For the text-containing cell, return its midpoint in [X, Y] coordinate format. 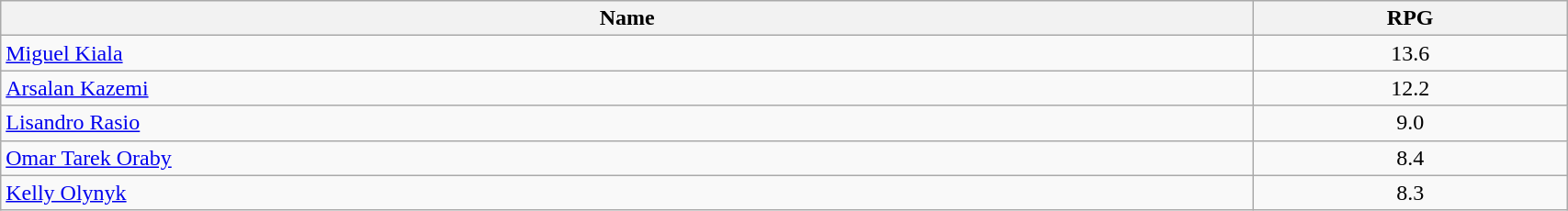
Miguel Kiala [627, 53]
RPG [1411, 18]
Lisandro Rasio [627, 123]
Omar Tarek Oraby [627, 158]
Kelly Olynyk [627, 193]
13.6 [1411, 53]
Name [627, 18]
Arsalan Kazemi [627, 88]
8.4 [1411, 158]
8.3 [1411, 193]
12.2 [1411, 88]
9.0 [1411, 123]
